Locate the cell with the specified text and output its [x, y] center coordinate. 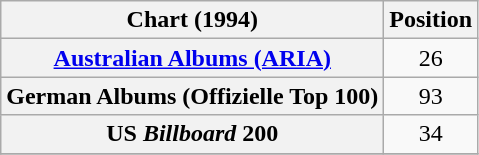
Position [431, 20]
German Albums (Offizielle Top 100) [192, 96]
Australian Albums (ARIA) [192, 58]
Chart (1994) [192, 20]
US Billboard 200 [192, 134]
93 [431, 96]
34 [431, 134]
26 [431, 58]
